Detect which cell encompasses the target text, then output its [x, y] center coordinate. 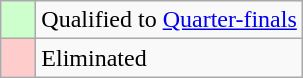
Qualified to Quarter-finals [170, 20]
Eliminated [170, 58]
